Scan for the cell matching the given text and deliver its (x, y) coordinate at center. 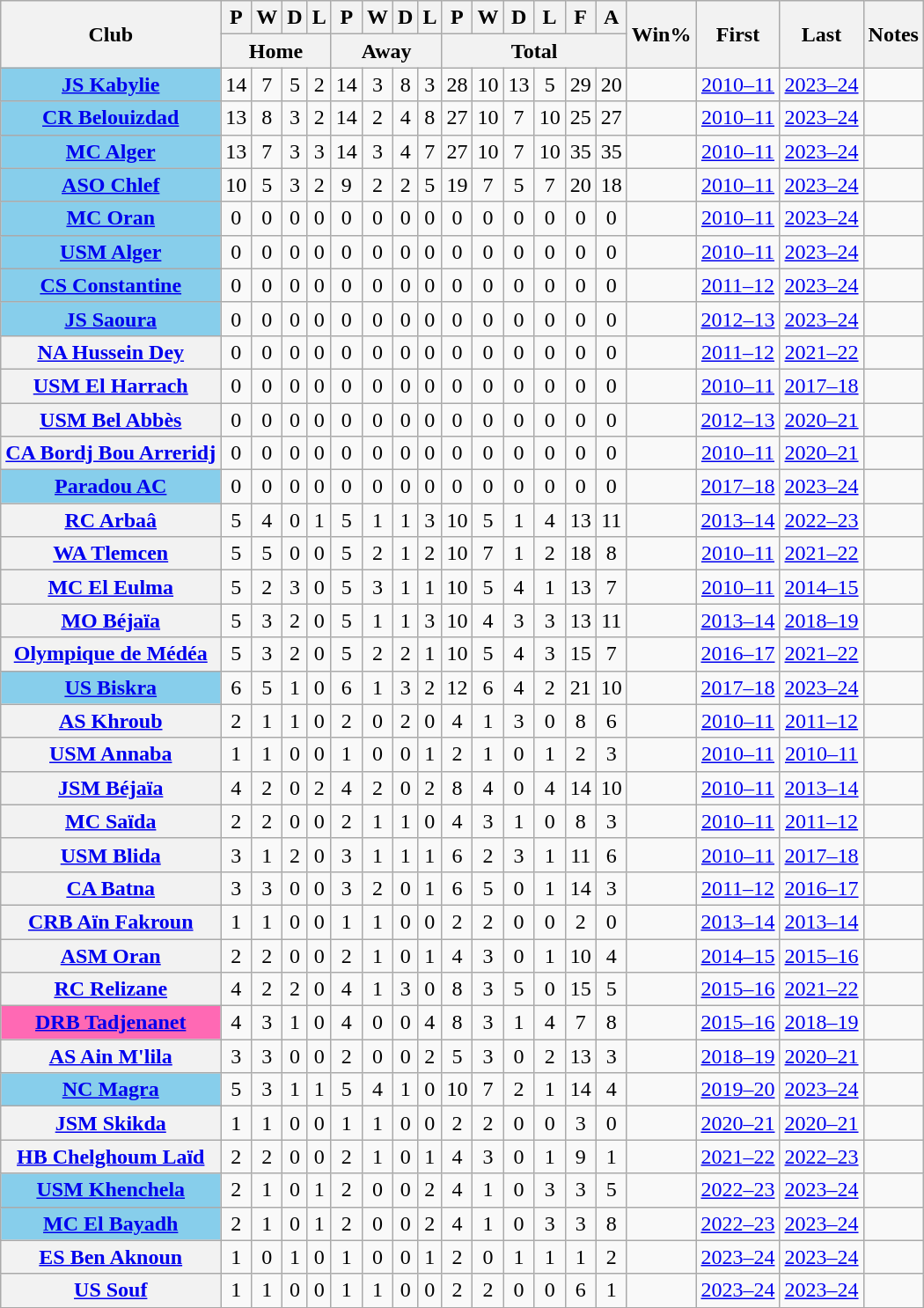
RC Arbaâ (111, 520)
NA Hussein Dey (111, 352)
JSM Skikda (111, 1123)
Home (276, 51)
JSM Béjaïa (111, 788)
Olympique de Médéa (111, 654)
CA Bordj Bou Arreridj (111, 453)
29 (581, 85)
2019–20 (737, 1090)
Club (111, 34)
A (611, 18)
28 (458, 85)
MC El Bayadh (111, 1223)
12 (458, 687)
USM El Harrach (111, 386)
MC Saïda (111, 821)
25 (581, 118)
USM Bel Abbès (111, 420)
USM Annaba (111, 754)
USM Khenchela (111, 1190)
CRB Aïn Fakroun (111, 922)
CS Constantine (111, 285)
MO Béjaïa (111, 621)
Last (822, 34)
CR Belouizdad (111, 118)
AS Khroub (111, 721)
ASO Chlef (111, 185)
F (581, 18)
AS Ain M'lila (111, 1056)
NC Magra (111, 1090)
US Souf (111, 1290)
Notes (893, 34)
DRB Tadjenanet (111, 1023)
ASM Oran (111, 955)
Away (386, 51)
Paradou AC (111, 487)
JS Saoura (111, 319)
Win% (662, 34)
Total (534, 51)
USM Alger (111, 252)
MC El Eulma (111, 587)
US Biskra (111, 687)
WA Tlemcen (111, 554)
JS Kabylie (111, 85)
21 (581, 687)
First (737, 34)
RC Relizane (111, 989)
19 (458, 185)
CA Batna (111, 888)
MC Oran (111, 218)
HB Chelghoum Laïd (111, 1157)
ES Ben Aknoun (111, 1257)
USM Blida (111, 855)
MC Alger (111, 151)
